Provide the (X, Y) coordinate of the cell's center where the given text is located.  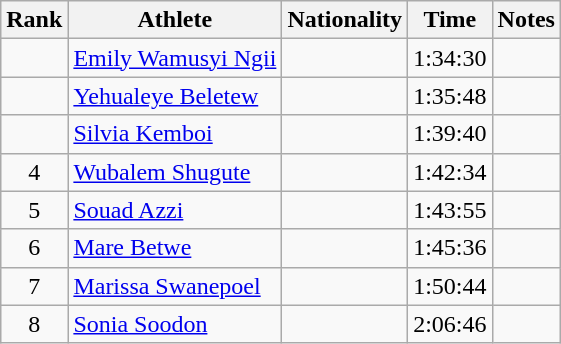
Athlete (175, 20)
8 (34, 324)
Rank (34, 20)
2:06:46 (450, 324)
1:39:40 (450, 134)
Marissa Swanepoel (175, 286)
Emily Wamusyi Ngii (175, 58)
1:42:34 (450, 172)
Notes (526, 20)
1:43:55 (450, 210)
1:45:36 (450, 248)
5 (34, 210)
Wubalem Shugute (175, 172)
Silvia Kemboi (175, 134)
7 (34, 286)
Mare Betwe (175, 248)
4 (34, 172)
1:50:44 (450, 286)
Time (450, 20)
Souad Azzi (175, 210)
Nationality (345, 20)
Yehualeye Beletew (175, 96)
1:34:30 (450, 58)
Sonia Soodon (175, 324)
1:35:48 (450, 96)
6 (34, 248)
